Identify which cell holds the provided text, then report its [X, Y] central coordinate. 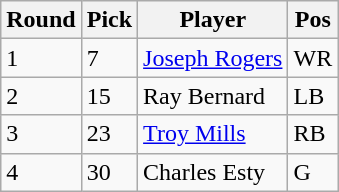
Player [213, 20]
Joseph Rogers [213, 58]
15 [109, 96]
WR [313, 58]
LB [313, 96]
1 [41, 58]
Round [41, 20]
G [313, 172]
7 [109, 58]
RB [313, 134]
Pick [109, 20]
23 [109, 134]
Troy Mills [213, 134]
Ray Bernard [213, 96]
30 [109, 172]
Charles Esty [213, 172]
4 [41, 172]
3 [41, 134]
Pos [313, 20]
2 [41, 96]
